Determine the (X, Y) coordinate at the center of the cell enclosing the given text.  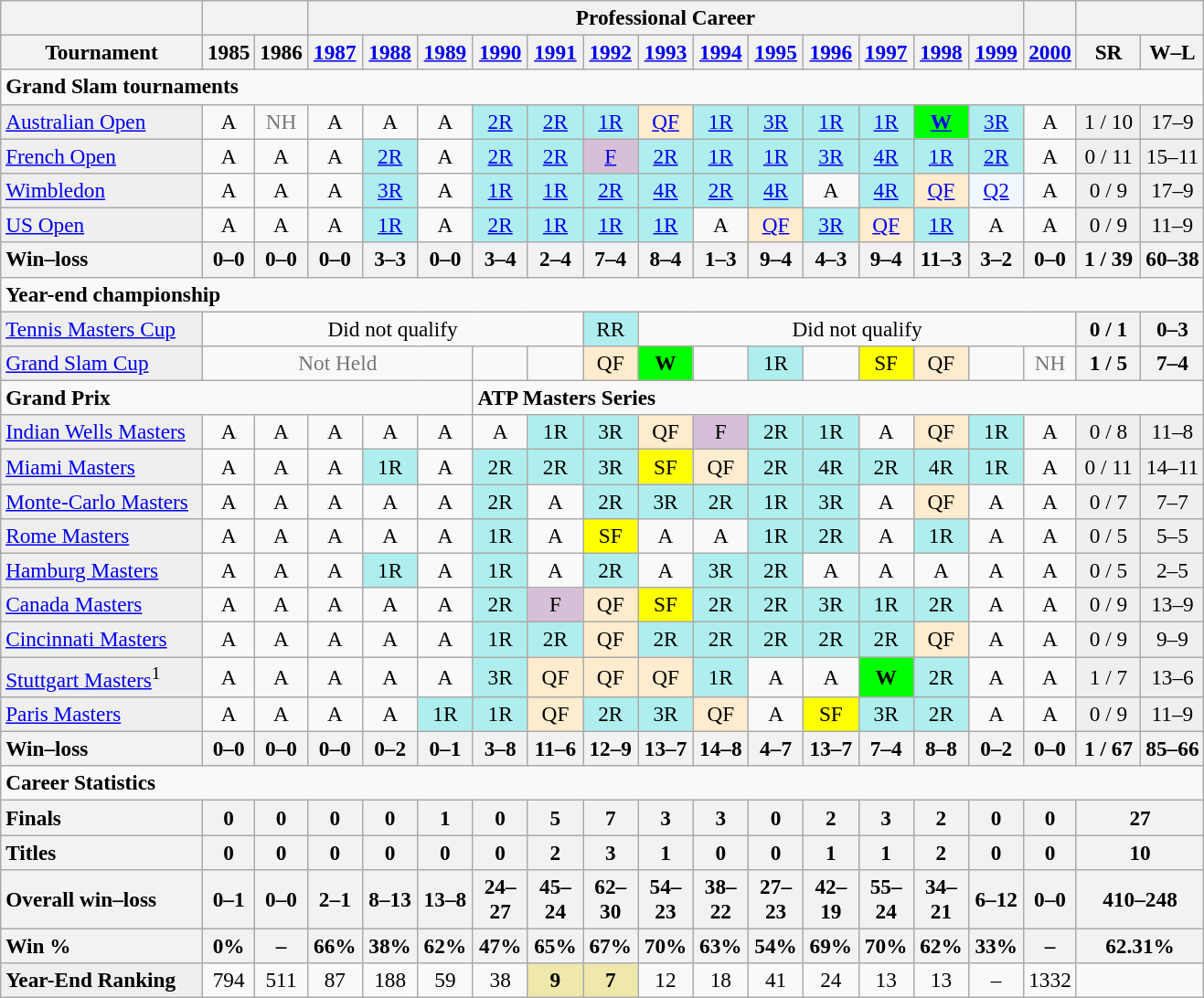
63% (720, 946)
24 (831, 981)
Australian Open (102, 122)
1986 (282, 52)
Miami Masters (102, 466)
1989 (445, 52)
13–9 (1172, 605)
87 (335, 981)
1990 (500, 52)
Grand Slam Cup (102, 363)
14–11 (1172, 466)
1996 (831, 52)
1 / 67 (1108, 748)
66% (335, 946)
0 / 1 (1108, 328)
3–8 (500, 748)
1985 (229, 52)
41 (775, 981)
US Open (102, 225)
1332 (1050, 981)
8–8 (941, 748)
Win % (102, 946)
2000 (1050, 52)
47% (500, 946)
794 (229, 981)
2–1 (335, 899)
14–8 (720, 748)
1991 (555, 52)
1 / 7 (1108, 676)
410–248 (1140, 899)
1995 (775, 52)
9 (555, 981)
7–7 (1172, 501)
Titles (102, 852)
6–12 (996, 899)
4–7 (775, 748)
62.31% (1140, 946)
38% (389, 946)
24–27 (500, 899)
8–4 (666, 260)
Q2 (996, 190)
1993 (666, 52)
Professional Career (666, 17)
0 / 7 (1108, 501)
Monte-Carlo Masters (102, 501)
Tournament (102, 52)
Indian Wells Masters (102, 432)
11–8 (1172, 432)
54–23 (666, 899)
0–3 (1172, 328)
Finals (102, 817)
15–11 (1172, 155)
Career Statistics (602, 783)
1–3 (720, 260)
9–9 (1172, 639)
13–6 (1172, 676)
Stuttgart Masters1 (102, 676)
54% (775, 946)
Tennis Masters Cup (102, 328)
Year-end championship (602, 294)
ATP Masters Series (838, 398)
1997 (886, 52)
4–3 (831, 260)
Overall win–loss (102, 899)
0 / 8 (1108, 432)
1994 (720, 52)
11–6 (555, 748)
5 (555, 817)
85–66 (1172, 748)
8–13 (389, 899)
Grand Slam tournaments (602, 87)
1987 (335, 52)
2–5 (1172, 570)
French Open (102, 155)
1 / 39 (1108, 260)
13–8 (445, 899)
1999 (996, 52)
SR (1108, 52)
12 (666, 981)
1998 (941, 52)
34–21 (941, 899)
Cincinnati Masters (102, 639)
3–4 (500, 260)
RR (611, 328)
62–30 (611, 899)
188 (389, 981)
55–24 (886, 899)
42–19 (831, 899)
59 (445, 981)
10 (1140, 852)
1988 (389, 52)
3–2 (996, 260)
1992 (611, 52)
5–5 (1172, 536)
69% (831, 946)
38–22 (720, 899)
Paris Masters (102, 714)
27 (1140, 817)
60–38 (1172, 260)
Wimbledon (102, 190)
1 / 10 (1108, 122)
65% (555, 946)
Canada Masters (102, 605)
Year-End Ranking (102, 981)
Rome Masters (102, 536)
Not Held (338, 363)
45–24 (555, 899)
2–4 (555, 260)
18 (720, 981)
Hamburg Masters (102, 570)
Grand Prix (237, 398)
67% (611, 946)
12–9 (611, 748)
33% (996, 946)
38 (500, 981)
11–3 (941, 260)
511 (282, 981)
0% (229, 946)
1 / 5 (1108, 363)
3–3 (389, 260)
27–23 (775, 899)
W–L (1172, 52)
